Pinpoint the cell where the given text exists, returning its [X, Y] midpoint coordinate. 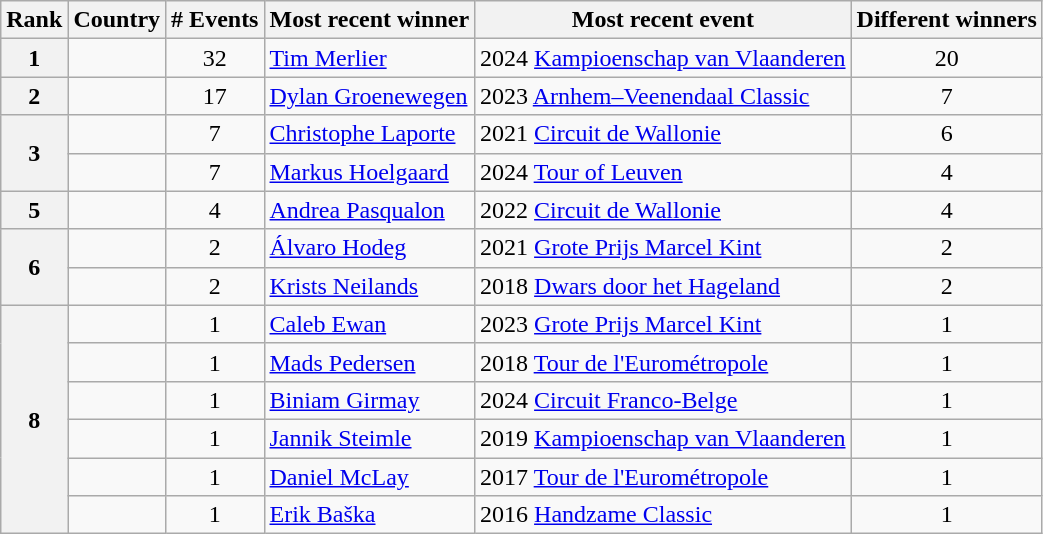
Most recent event [663, 20]
2022 Circuit de Wallonie [663, 210]
Erik Baška [370, 515]
2018 Tour de l'Eurométropole [663, 362]
17 [215, 96]
Different winners [946, 20]
Dylan Groenewegen [370, 96]
2021 Grote Prijs Marcel Kint [663, 248]
Christophe Laporte [370, 134]
# Events [215, 20]
Markus Hoelgaard [370, 172]
Caleb Ewan [370, 324]
Mads Pedersen [370, 362]
Krists Neilands [370, 286]
20 [946, 58]
2016 Handzame Classic [663, 515]
Most recent winner [370, 20]
Country [117, 20]
2023 Grote Prijs Marcel Kint [663, 324]
2023 Arnhem–Veenendaal Classic [663, 96]
Álvaro Hodeg [370, 248]
Jannik Steimle [370, 438]
Rank [34, 20]
2024 Tour of Leuven [663, 172]
Biniam Girmay [370, 400]
5 [34, 210]
3 [34, 153]
8 [34, 419]
2018 Dwars door het Hageland [663, 286]
2019 Kampioenschap van Vlaanderen [663, 438]
Tim Merlier [370, 58]
2024 Circuit Franco-Belge [663, 400]
32 [215, 58]
2017 Tour de l'Eurométropole [663, 477]
Andrea Pasqualon [370, 210]
2021 Circuit de Wallonie [663, 134]
Daniel McLay [370, 477]
2024 Kampioenschap van Vlaanderen [663, 58]
